Determine the (X, Y) coordinate at the center of the cell enclosing the given text.  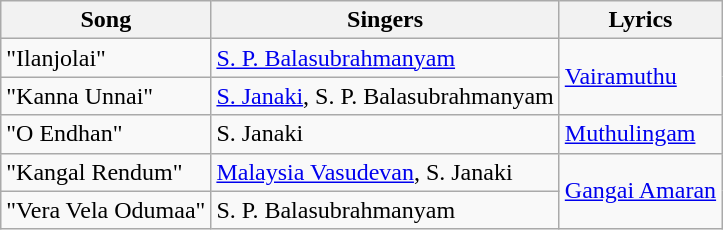
"Kanna Unnai" (106, 96)
Singers (385, 20)
"Vera Vela Odumaa" (106, 210)
"Ilanjolai" (106, 58)
S. Janaki (385, 134)
Muthulingam (640, 134)
"O Endhan" (106, 134)
S. Janaki, S. P. Balasubrahmanyam (385, 96)
"Kangal Rendum" (106, 172)
Gangai Amaran (640, 191)
Lyrics (640, 20)
Malaysia Vasudevan, S. Janaki (385, 172)
Song (106, 20)
Vairamuthu (640, 77)
